Output the (x, y) coordinate of the center of the cell containing the given text.  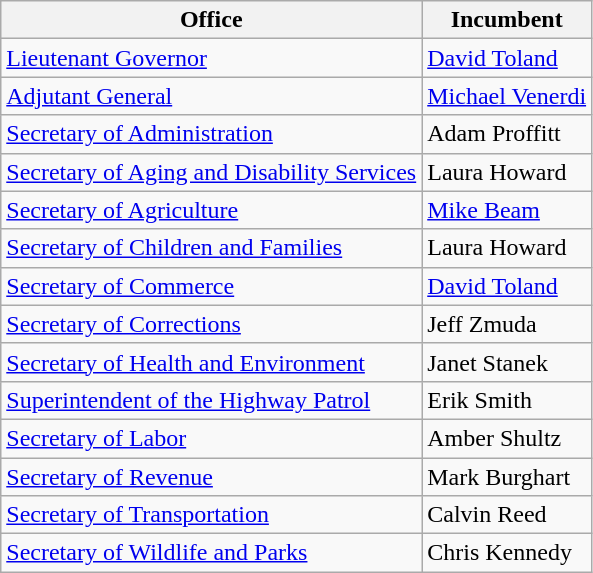
Secretary of Aging and Disability Services (212, 172)
Secretary of Labor (212, 438)
Chris Kennedy (507, 553)
Mike Beam (507, 210)
Secretary of Wildlife and Parks (212, 553)
Secretary of Revenue (212, 477)
Adjutant General (212, 96)
Jeff Zmuda (507, 324)
Secretary of Agriculture (212, 210)
Amber Shultz (507, 438)
Secretary of Corrections (212, 324)
Erik Smith (507, 400)
Lieutenant Governor (212, 58)
Secretary of Health and Environment (212, 362)
Calvin Reed (507, 515)
Secretary of Administration (212, 134)
Secretary of Commerce (212, 286)
Mark Burghart (507, 477)
Janet Stanek (507, 362)
Office (212, 20)
Superintendent of the Highway Patrol (212, 400)
Adam Proffitt (507, 134)
Secretary of Transportation (212, 515)
Michael Venerdi (507, 96)
Incumbent (507, 20)
Secretary of Children and Families (212, 248)
